From the cell containing the given text, extract its center point as (X, Y) coordinate. 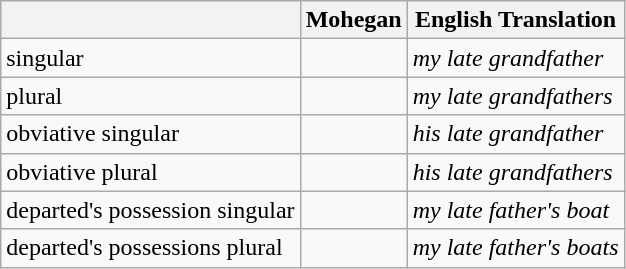
Mohegan (354, 20)
singular (150, 58)
obviative singular (150, 134)
my late grandfathers (516, 96)
my late father's boat (516, 210)
his late grandfathers (516, 172)
my late father's boats (516, 248)
departed's possessions plural (150, 248)
plural (150, 96)
my late grandfather (516, 58)
his late grandfather (516, 134)
English Translation (516, 20)
departed's possession singular (150, 210)
obviative plural (150, 172)
